Capture the cell that displays the provided text and extract its [X, Y] central coordinate. 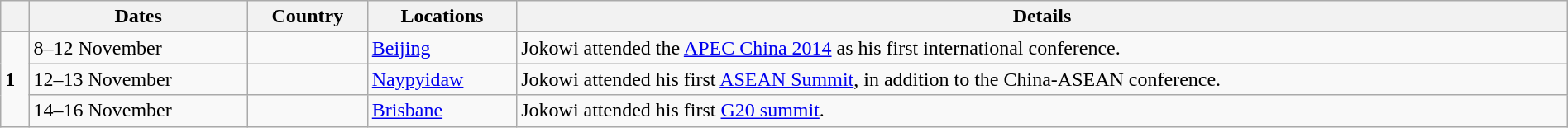
Jokowi attended his first ASEAN Summit, in addition to the China-ASEAN conference. [1042, 79]
1 [15, 79]
8–12 November [138, 48]
12–13 November [138, 79]
Naypyidaw [442, 79]
Beijing [442, 48]
Jokowi attended his first G20 summit. [1042, 111]
Jokowi attended the APEC China 2014 as his first international conference. [1042, 48]
Brisbane [442, 111]
Country [308, 17]
14–16 November [138, 111]
Details [1042, 17]
Dates [138, 17]
Locations [442, 17]
